Identify which cell holds the provided text, then report its (x, y) central coordinate. 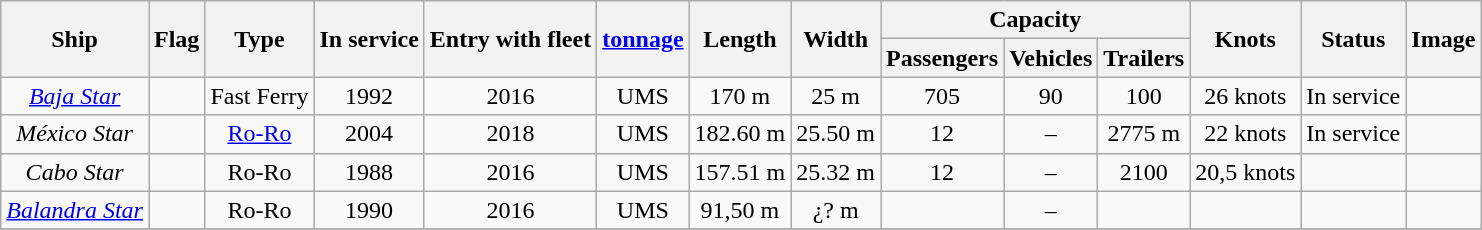
1988 (369, 172)
2775 m (1144, 134)
Image (1444, 39)
91,50 m (740, 210)
Fast Ferry (260, 96)
182.60 m (740, 134)
170 m (740, 96)
tonnage (643, 39)
26 knots (1246, 96)
20,5 knots (1246, 172)
1990 (369, 210)
Length (740, 39)
Trailers (1144, 58)
Type (260, 39)
Vehicles (1051, 58)
Cabo Star (75, 172)
Flag (176, 39)
Ship (75, 39)
90 (1051, 96)
¿? m (836, 210)
Width (836, 39)
Entry with fleet (510, 39)
2018 (510, 134)
25.32 m (836, 172)
2100 (1144, 172)
Baja Star (75, 96)
2004 (369, 134)
22 knots (1246, 134)
Status (1354, 39)
1992 (369, 96)
Balandra Star (75, 210)
Knots (1246, 39)
Capacity (1036, 20)
100 (1144, 96)
25.50 m (836, 134)
25 m (836, 96)
México Star (75, 134)
157.51 m (740, 172)
705 (942, 96)
Passengers (942, 58)
